From the cell containing the given text, extract its center point as (x, y) coordinate. 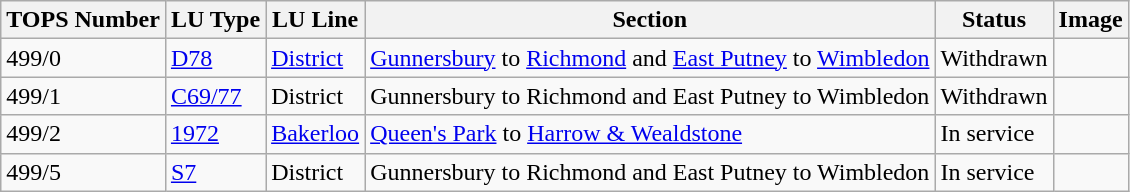
Queen's Park to Harrow & Wealdstone (650, 134)
S7 (215, 172)
499/5 (84, 172)
499/1 (84, 96)
Image (1090, 20)
1972 (215, 134)
499/0 (84, 58)
TOPS Number (84, 20)
C69/77 (215, 96)
Section (650, 20)
LU Type (215, 20)
Status (994, 20)
D78 (215, 58)
LU Line (316, 20)
Bakerloo (316, 134)
499/2 (84, 134)
